Find where the given text appears and provide that cell's center as (X, Y) coordinate. 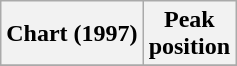
Peakposition (189, 34)
Chart (1997) (72, 34)
